Pinpoint the cell where the given text exists, returning its [X, Y] midpoint coordinate. 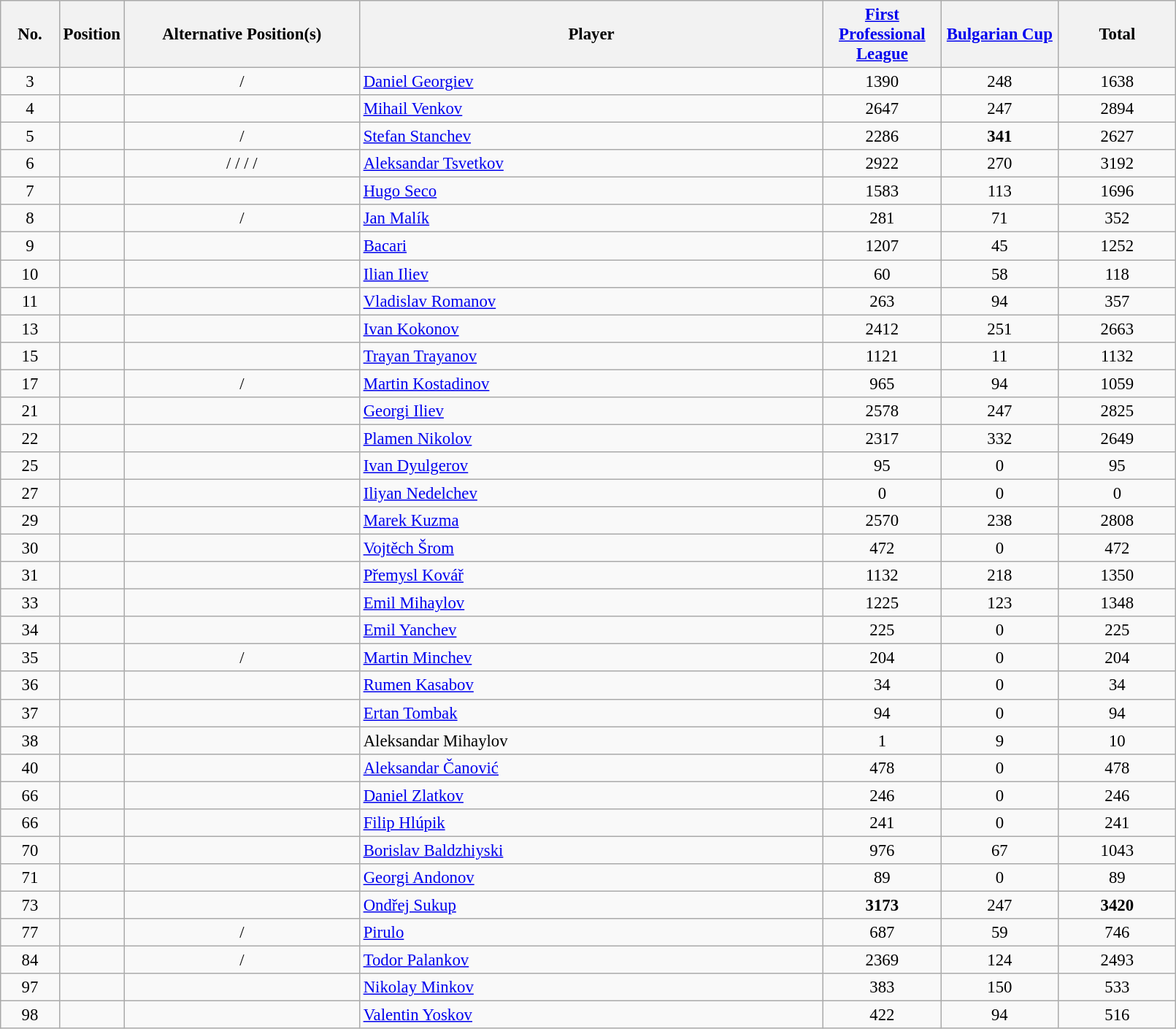
332 [1000, 438]
29 [30, 521]
2317 [882, 438]
7 [30, 191]
2922 [882, 164]
Ilian Iliev [591, 274]
Todor Palankov [591, 960]
Borislav Baldzhiyski [591, 850]
Plamen Nikolov [591, 438]
1225 [882, 603]
/ / / / [242, 164]
5 [30, 137]
98 [30, 1015]
Iliyan Nedelchev [591, 493]
1 [882, 741]
352 [1117, 218]
30 [30, 548]
2286 [882, 137]
Aleksandar Tsvetkov [591, 164]
Emil Yanchev [591, 630]
2663 [1117, 329]
Martin Minchev [591, 658]
77 [30, 933]
6 [30, 164]
Ondřej Sukup [591, 905]
97 [30, 987]
Trayan Trayanov [591, 356]
45 [1000, 246]
60 [882, 274]
2493 [1117, 960]
2627 [1117, 137]
13 [30, 329]
Aleksandar Mihaylov [591, 741]
Stefan Stanchev [591, 137]
84 [30, 960]
516 [1117, 1015]
25 [30, 466]
Valentin Yoskov [591, 1015]
Emil Mihaylov [591, 603]
38 [30, 741]
1207 [882, 246]
Bacari [591, 246]
Vojtěch Šrom [591, 548]
Player [591, 34]
2649 [1117, 438]
Total [1117, 34]
33 [30, 603]
59 [1000, 933]
965 [882, 383]
Přemysl Kovář [591, 575]
746 [1117, 933]
40 [30, 768]
First Professional League [882, 34]
281 [882, 218]
36 [30, 686]
123 [1000, 603]
Pirulo [591, 933]
1638 [1117, 82]
976 [882, 850]
Daniel Zlatkov [591, 795]
Ertan Tombak [591, 713]
Mihail Venkov [591, 109]
3420 [1117, 905]
58 [1000, 274]
218 [1000, 575]
Hugo Seco [591, 191]
2412 [882, 329]
8 [30, 218]
Ivan Kokonov [591, 329]
270 [1000, 164]
238 [1000, 521]
263 [882, 301]
1059 [1117, 383]
31 [30, 575]
341 [1000, 137]
Martin Kostadinov [591, 383]
2825 [1117, 411]
1583 [882, 191]
1121 [882, 356]
Ivan Dyulgerov [591, 466]
No. [30, 34]
Filip Hlúpik [591, 823]
Alternative Position(s) [242, 34]
383 [882, 987]
1696 [1117, 191]
Daniel Georgiev [591, 82]
27 [30, 493]
22 [30, 438]
113 [1000, 191]
1350 [1117, 575]
Jan Malík [591, 218]
Position [92, 34]
1252 [1117, 246]
124 [1000, 960]
Marek Kuzma [591, 521]
2570 [882, 521]
67 [1000, 850]
4 [30, 109]
Georgi Iliev [591, 411]
15 [30, 356]
248 [1000, 82]
357 [1117, 301]
3 [30, 82]
1390 [882, 82]
70 [30, 850]
17 [30, 383]
35 [30, 658]
73 [30, 905]
37 [30, 713]
2369 [882, 960]
1043 [1117, 850]
2647 [882, 109]
2578 [882, 411]
150 [1000, 987]
Nikolay Minkov [591, 987]
118 [1117, 274]
Vladislav Romanov [591, 301]
687 [882, 933]
422 [882, 1015]
533 [1117, 987]
3192 [1117, 164]
Aleksandar Čanović [591, 768]
Rumen Kasabov [591, 686]
Bulgarian Cup [1000, 34]
21 [30, 411]
3173 [882, 905]
251 [1000, 329]
Georgi Andonov [591, 878]
2808 [1117, 521]
2894 [1117, 109]
1348 [1117, 603]
